Locate the cell with the specified text and output its (x, y) center coordinate. 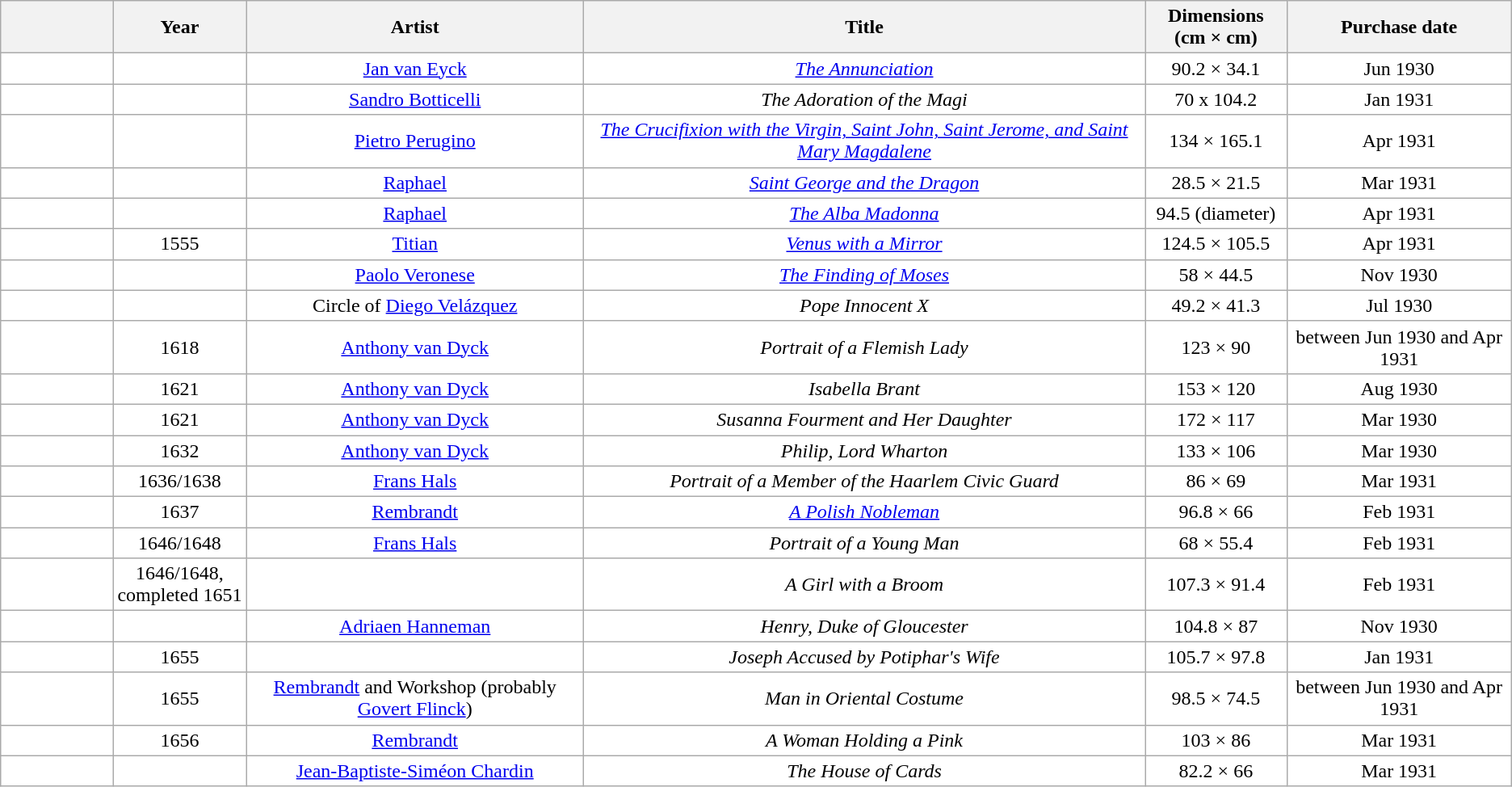
Portrait of a Young Man (864, 543)
123 × 90 (1216, 347)
The Annunciation (864, 69)
Pietro Perugino (415, 141)
Jan van Eyck (415, 69)
58 × 44.5 (1216, 275)
Aug 1930 (1399, 389)
1632 (179, 450)
107.3 × 91.4 (1216, 585)
Jul 1930 (1399, 305)
Saint George and the Dragon (864, 183)
Pope Innocent X (864, 305)
Paolo Veronese (415, 275)
90.2 × 34.1 (1216, 69)
134 × 165.1 (1216, 141)
68 × 55.4 (1216, 543)
Joseph Accused by Potiphar's Wife (864, 657)
Sandro Botticelli (415, 99)
The Alba Madonna (864, 213)
The Crucifixion with the Virgin, Saint John, Saint Jerome, and Saint Mary Magdalene (864, 141)
1646/1648 (179, 543)
153 × 120 (1216, 389)
Adriaen Hanneman (415, 626)
Dimensions(cm × cm) (1216, 27)
Philip, Lord Wharton (864, 450)
1637 (179, 512)
A Woman Holding a Pink (864, 740)
172 × 117 (1216, 419)
49.2 × 41.3 (1216, 305)
Title (864, 27)
133 × 106 (1216, 450)
A Polish Nobleman (864, 512)
1555 (179, 244)
Circle of Diego Velázquez (415, 305)
Man in Oriental Costume (864, 698)
1618 (179, 347)
Titian (415, 244)
The Adoration of the Magi (864, 99)
96.8 × 66 (1216, 512)
82.2 × 66 (1216, 771)
28.5 × 21.5 (1216, 183)
Isabella Brant (864, 389)
Year (179, 27)
Henry, Duke of Gloucester (864, 626)
103 × 86 (1216, 740)
124.5 × 105.5 (1216, 244)
105.7 × 97.8 (1216, 657)
Artist (415, 27)
98.5 × 74.5 (1216, 698)
The Finding of Moses (864, 275)
Portrait of a Flemish Lady (864, 347)
94.5 (diameter) (1216, 213)
Jean-Baptiste-Siméon Chardin (415, 771)
1636/1638 (179, 482)
1646/1648, completed 1651 (179, 585)
Rembrandt and Workshop (probably Govert Flinck) (415, 698)
Susanna Fourment and Her Daughter (864, 419)
Portrait of a Member of the Haarlem Civic Guard (864, 482)
1656 (179, 740)
70 x 104.2 (1216, 99)
104.8 × 87 (1216, 626)
The House of Cards (864, 771)
Purchase date (1399, 27)
86 × 69 (1216, 482)
Jun 1930 (1399, 69)
Venus with a Mirror (864, 244)
A Girl with a Broom (864, 585)
